Find where the given text appears and provide that cell's center as (X, Y) coordinate. 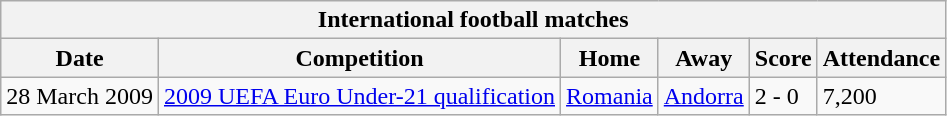
Romania (610, 96)
2009 UEFA Euro Under-21 qualification (359, 96)
Date (80, 58)
2 - 0 (783, 96)
Andorra (704, 96)
Attendance (881, 58)
Away (704, 58)
Score (783, 58)
Home (610, 58)
28 March 2009 (80, 96)
Competition (359, 58)
International football matches (474, 20)
7,200 (881, 96)
